Scan for the cell matching the given text and deliver its [x, y] coordinate at center. 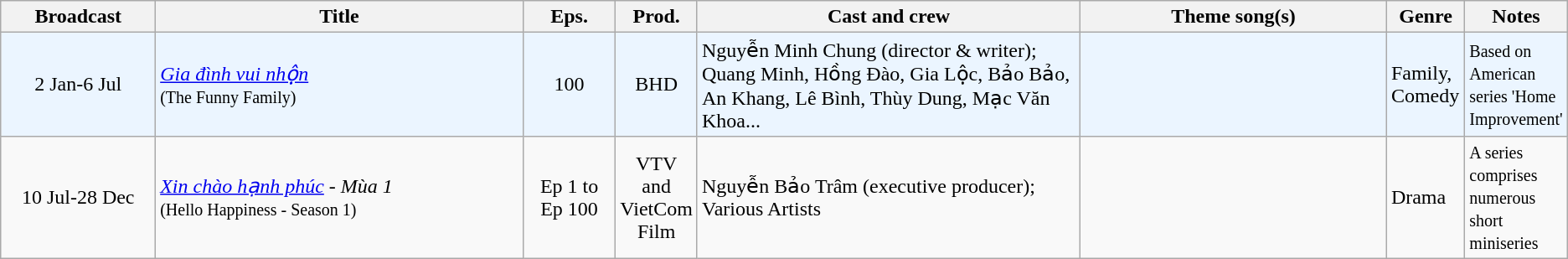
Drama [1426, 197]
A series comprises numerous short miniseries [1516, 197]
Broadcast [79, 17]
Gia đình vui nhộn (The Funny Family) [340, 85]
Nguyễn Minh Chung (director & writer); Quang Minh, Hồng Đào, Gia Lộc, Bảo Bảo, An Khang, Lê Bình, Thùy Dung, Mạc Văn Khoa... [888, 85]
2 Jan-6 Jul [79, 85]
Notes [1516, 17]
Cast and crew [888, 17]
Xin chào hạnh phúc - Mùa 1 (Hello Happiness - Season 1) [340, 197]
Family, Comedy [1426, 85]
Eps. [570, 17]
Ep 1 to Ep 100 [570, 197]
Nguyễn Bảo Trâm (executive producer); Various Artists [888, 197]
VTV and VietCom Film [657, 197]
BHD [657, 85]
10 Jul-28 Dec [79, 197]
Based on American series 'Home Improvement' [1516, 85]
Title [340, 17]
100 [570, 85]
Prod. [657, 17]
Theme song(s) [1234, 17]
Genre [1426, 17]
